Return the [X, Y] coordinate for the center point of the cell that contains the specified text.  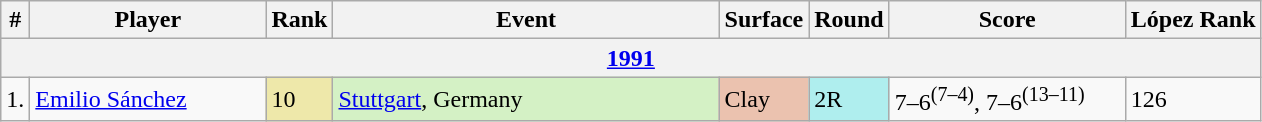
2R [849, 100]
Surface [764, 20]
Score [1007, 20]
126 [1193, 100]
10 [300, 100]
# [16, 20]
Clay [764, 100]
1991 [631, 58]
Player [148, 20]
Rank [300, 20]
Stuttgart, Germany [526, 100]
Emilio Sánchez [148, 100]
López Rank [1193, 20]
7–6(7–4), 7–6(13–11) [1007, 100]
Round [849, 20]
Event [526, 20]
1. [16, 100]
